Scan for the cell matching the given text and deliver its (x, y) coordinate at center. 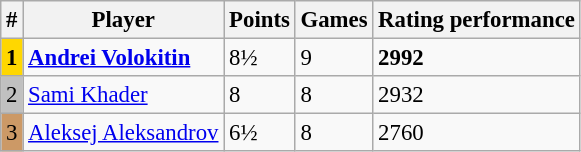
2992 (476, 58)
Points (260, 20)
9 (334, 58)
Sami Khader (124, 95)
3 (12, 133)
2 (12, 95)
2932 (476, 95)
2760 (476, 133)
Aleksej Aleksandrov (124, 133)
Rating performance (476, 20)
1 (12, 58)
8½ (260, 58)
Games (334, 20)
Player (124, 20)
6½ (260, 133)
# (12, 20)
Andrei Volokitin (124, 58)
